Find where the given text appears and provide that cell's center as (X, Y) coordinate. 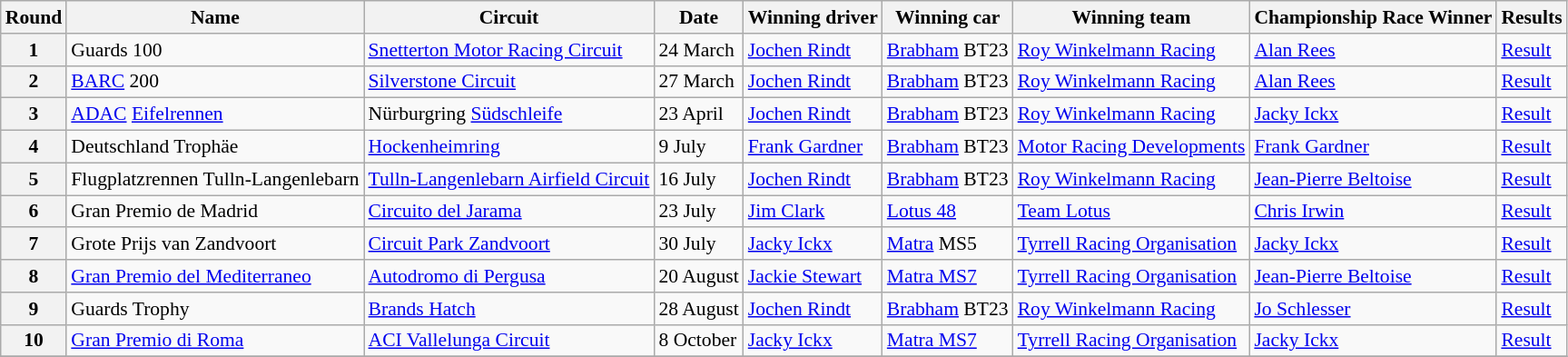
Circuito del Jarama (509, 212)
Guards Trophy (214, 309)
3 (35, 114)
23 April (698, 114)
Jackie Stewart (814, 276)
Name (214, 17)
16 July (698, 179)
Jim Clark (814, 212)
Nürburgring Südschleife (509, 114)
ADAC Eifelrennen (214, 114)
Championship Race Winner (1373, 17)
30 July (698, 244)
Snetterton Motor Racing Circuit (509, 50)
Results (1531, 17)
9 (35, 309)
Motor Racing Developments (1131, 147)
Guards 100 (214, 50)
8 October (698, 341)
5 (35, 179)
Jo Schlesser (1373, 309)
27 March (698, 82)
Silverstone Circuit (509, 82)
Circuit (509, 17)
ACI Vallelunga Circuit (509, 341)
20 August (698, 276)
Gran Premio de Madrid (214, 212)
7 (35, 244)
Deutschland Trophäe (214, 147)
28 August (698, 309)
Chris Irwin (1373, 212)
8 (35, 276)
23 July (698, 212)
Date (698, 17)
2 (35, 82)
Lotus 48 (948, 212)
Winning driver (814, 17)
Brands Hatch (509, 309)
1 (35, 50)
4 (35, 147)
Autodromo di Pergusa (509, 276)
Winning team (1131, 17)
10 (35, 341)
Hockenheimring (509, 147)
Team Lotus (1131, 212)
Gran Premio di Roma (214, 341)
Gran Premio del Mediterraneo (214, 276)
Round (35, 17)
9 July (698, 147)
Matra MS5 (948, 244)
24 March (698, 50)
Grote Prijs van Zandvoort (214, 244)
Circuit Park Zandvoort (509, 244)
BARC 200 (214, 82)
6 (35, 212)
Flugplatzrennen Tulln-Langenlebarn (214, 179)
Winning car (948, 17)
Tulln-Langenlebarn Airfield Circuit (509, 179)
